Extract the (X, Y) coordinate from the center of the cell holding the provided text.  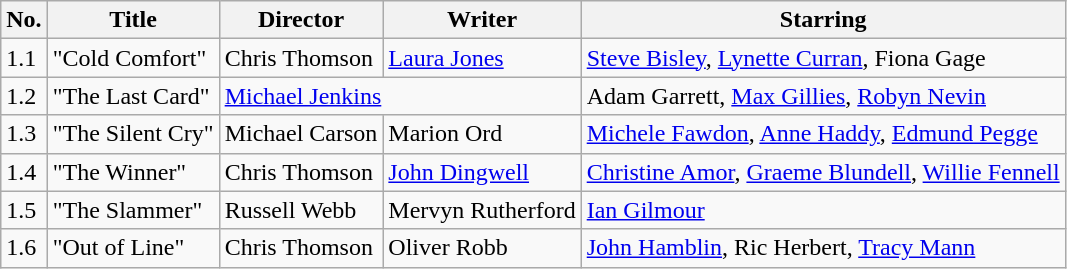
1.3 (24, 134)
Oliver Robb (482, 248)
"The Silent Cry" (133, 134)
Title (133, 20)
Mervyn Rutherford (482, 210)
1.2 (24, 96)
Steve Bisley, Lynette Curran, Fiona Gage (823, 58)
John Hamblin, Ric Herbert, Tracy Mann (823, 248)
Christine Amor, Graeme Blundell, Willie Fennell (823, 172)
1.1 (24, 58)
Starring (823, 20)
1.4 (24, 172)
Writer (482, 20)
"Out of Line" (133, 248)
Russell Webb (301, 210)
Laura Jones (482, 58)
Michael Carson (301, 134)
1.6 (24, 248)
"The Winner" (133, 172)
"The Slammer" (133, 210)
Director (301, 20)
Marion Ord (482, 134)
1.5 (24, 210)
Michael Jenkins (400, 96)
John Dingwell (482, 172)
"The Last Card" (133, 96)
No. (24, 20)
Adam Garrett, Max Gillies, Robyn Nevin (823, 96)
Michele Fawdon, Anne Haddy, Edmund Pegge (823, 134)
Ian Gilmour (823, 210)
"Cold Comfort" (133, 58)
